Detect which cell encompasses the target text, then output its [x, y] center coordinate. 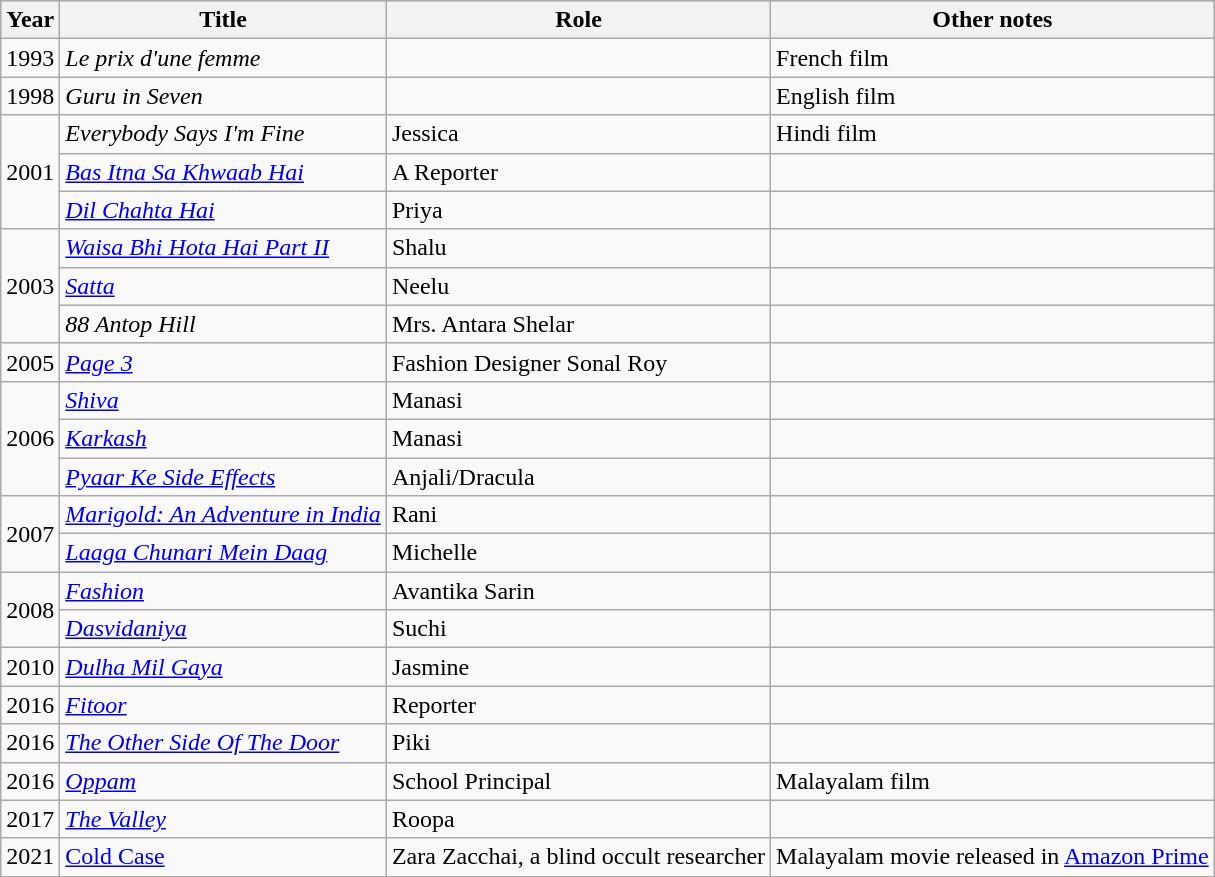
Cold Case [224, 857]
Piki [578, 743]
Priya [578, 210]
Neelu [578, 286]
Fitoor [224, 705]
1998 [30, 96]
2017 [30, 819]
Anjali/Dracula [578, 477]
2006 [30, 438]
Shalu [578, 248]
2008 [30, 610]
Le prix d'une femme [224, 58]
Role [578, 20]
Suchi [578, 629]
2021 [30, 857]
Waisa Bhi Hota Hai Part II [224, 248]
Jessica [578, 134]
Other notes [993, 20]
Hindi film [993, 134]
Michelle [578, 553]
2007 [30, 534]
1993 [30, 58]
Dil Chahta Hai [224, 210]
English film [993, 96]
Page 3 [224, 362]
Guru in Seven [224, 96]
Reporter [578, 705]
Satta [224, 286]
Marigold: An Adventure in India [224, 515]
2003 [30, 286]
Pyaar Ke Side Effects [224, 477]
Avantika Sarin [578, 591]
Laaga Chunari Mein Daag [224, 553]
Karkash [224, 438]
Dasvidaniya [224, 629]
Rani [578, 515]
School Principal [578, 781]
2001 [30, 172]
Oppam [224, 781]
The Valley [224, 819]
Fashion Designer Sonal Roy [578, 362]
Jasmine [578, 667]
The Other Side Of The Door [224, 743]
88 Antop Hill [224, 324]
French film [993, 58]
Fashion [224, 591]
Dulha Mil Gaya [224, 667]
Zara Zacchai, a blind occult researcher [578, 857]
Roopa [578, 819]
Bas Itna Sa Khwaab Hai [224, 172]
A Reporter [578, 172]
Mrs. Antara Shelar [578, 324]
Malayalam film [993, 781]
Year [30, 20]
Title [224, 20]
2010 [30, 667]
Malayalam movie released in Amazon Prime [993, 857]
Shiva [224, 400]
2005 [30, 362]
Everybody Says I'm Fine [224, 134]
